Determine the (X, Y) coordinate at the center of the cell enclosing the given text.  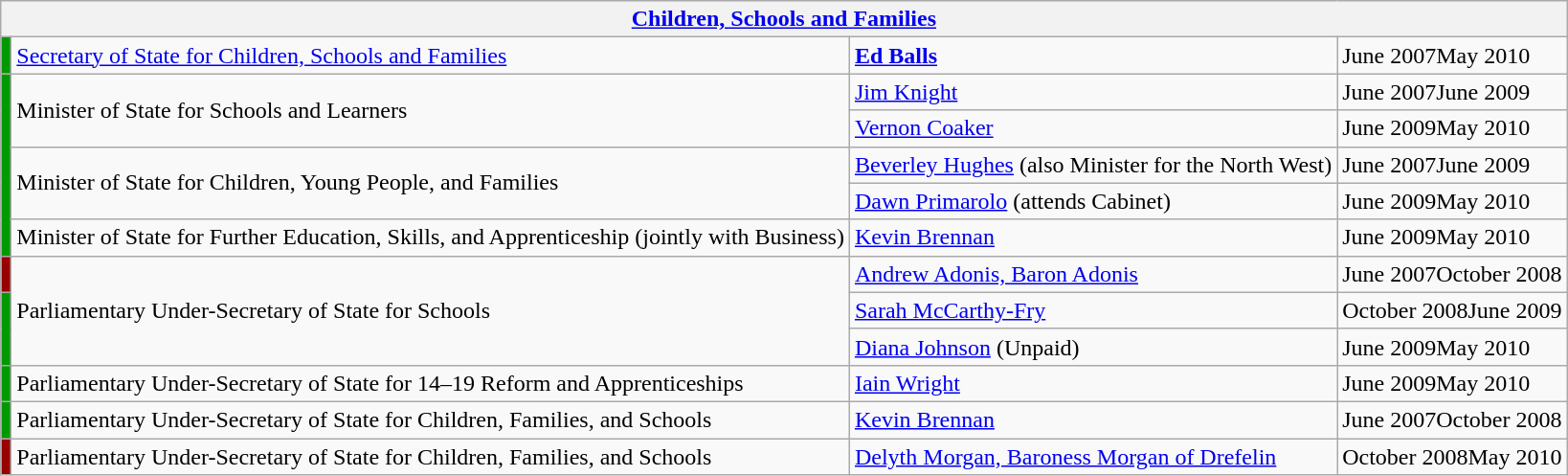
Beverley Hughes (also Minister for the North West) (1093, 165)
Delyth Morgan, Baroness Morgan of Drefelin (1093, 457)
Andrew Adonis, Baron Adonis (1093, 274)
Iain Wright (1093, 383)
October 2008May 2010 (1452, 457)
Diana Johnson (Unpaid) (1093, 347)
October 2008June 2009 (1452, 310)
Sarah McCarthy-Fry (1093, 310)
Vernon Coaker (1093, 128)
Parliamentary Under-Secretary of State for Schools (431, 310)
Ed Balls (1093, 56)
Secretary of State for Children, Schools and Families (431, 56)
Dawn Primarolo (attends Cabinet) (1093, 201)
Minister of State for Schools and Learners (431, 110)
June 2007May 2010 (1452, 56)
Children, Schools and Families (784, 19)
Minister of State for Further Education, Skills, and Apprenticeship (jointly with Business) (431, 238)
Jim Knight (1093, 92)
Minister of State for Children, Young People, and Families (431, 183)
Parliamentary Under-Secretary of State for 14–19 Reform and Apprenticeships (431, 383)
